Search for the cell housing the specified text and yield its [x, y] center coordinate. 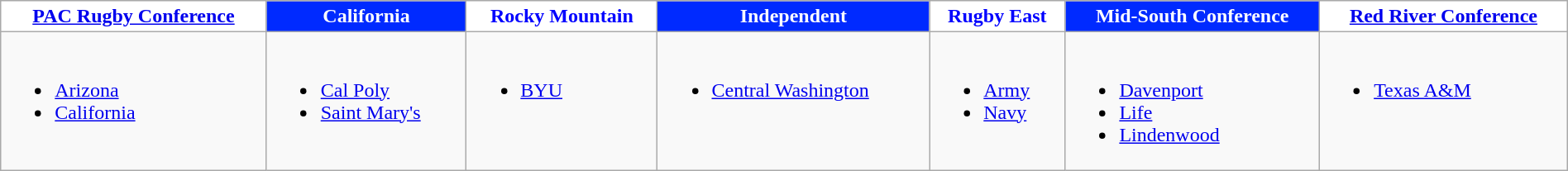
BYU [562, 101]
Red River Conference [1444, 17]
Mid-South Conference [1193, 17]
PAC Rugby Conference [134, 17]
ArmyNavy [997, 101]
Cal PolySaint Mary's [366, 101]
California [366, 17]
Rugby East [997, 17]
ArizonaCalifornia [134, 101]
Rocky Mountain [562, 17]
Texas A&M [1444, 101]
DavenportLifeLindenwood [1193, 101]
Independent [794, 17]
Central Washington [794, 101]
